Capture the cell that displays the provided text and extract its (X, Y) central coordinate. 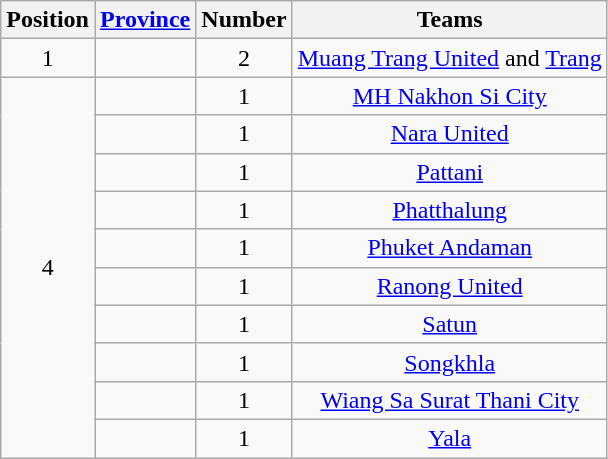
Ranong United (450, 286)
Phatthalung (450, 210)
Yala (450, 438)
Pattani (450, 172)
Wiang Sa Surat Thani City (450, 400)
Nara United (450, 134)
Muang Trang United and Trang (450, 58)
4 (48, 268)
2 (244, 58)
Phuket Andaman (450, 248)
Number (244, 20)
Province (144, 20)
Songkhla (450, 362)
Position (48, 20)
MH Nakhon Si City (450, 96)
Teams (450, 20)
Satun (450, 324)
